Capture the cell that displays the provided text and extract its (x, y) central coordinate. 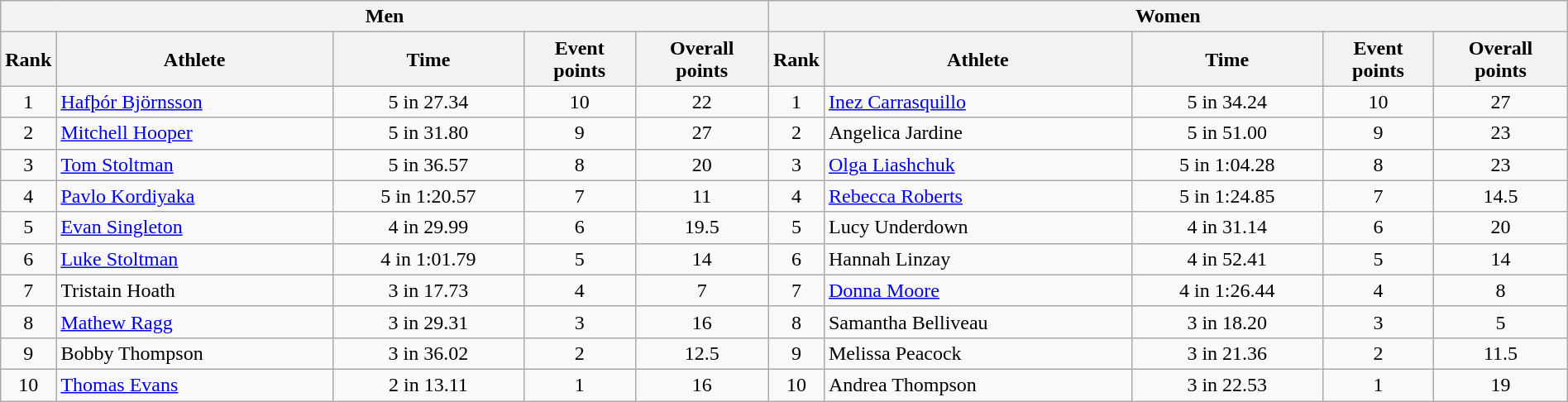
12.5 (701, 353)
Rebecca Roberts (978, 196)
19 (1500, 385)
Hafþór Björnsson (195, 102)
Bobby Thompson (195, 353)
19.5 (701, 227)
3 in 17.73 (428, 290)
Men (385, 17)
5 in 34.24 (1227, 102)
Tristain Hoath (195, 290)
Mitchell Hooper (195, 133)
5 in 27.34 (428, 102)
Inez Carrasquillo (978, 102)
4 in 31.14 (1227, 227)
22 (701, 102)
2 in 13.11 (428, 385)
Angelica Jardine (978, 133)
3 in 18.20 (1227, 322)
Tom Stoltman (195, 165)
5 in 51.00 (1227, 133)
Pavlo Kordiyaka (195, 196)
11 (701, 196)
4 in 1:01.79 (428, 259)
4 in 1:26.44 (1227, 290)
Samantha Belliveau (978, 322)
14.5 (1500, 196)
5 in 1:04.28 (1227, 165)
5 in 1:24.85 (1227, 196)
Olga Liashchuk (978, 165)
Hannah Linzay (978, 259)
4 in 52.41 (1227, 259)
11.5 (1500, 353)
4 in 29.99 (428, 227)
3 in 36.02 (428, 353)
5 in 1:20.57 (428, 196)
3 in 21.36 (1227, 353)
3 in 22.53 (1227, 385)
Women (1168, 17)
Luke Stoltman (195, 259)
3 in 29.31 (428, 322)
5 in 31.80 (428, 133)
Mathew Ragg (195, 322)
Evan Singleton (195, 227)
Andrea Thompson (978, 385)
Thomas Evans (195, 385)
Melissa Peacock (978, 353)
Donna Moore (978, 290)
Lucy Underdown (978, 227)
5 in 36.57 (428, 165)
